Scan for the cell matching the given text and deliver its (X, Y) coordinate at center. 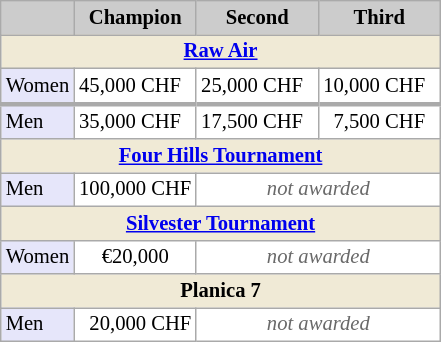
17,500 CHF (257, 120)
100,000 CHF (135, 189)
Planica 7 (221, 291)
Silvester Tournament (221, 223)
25,000 CHF (257, 86)
Four Hills Tournament (221, 155)
7,500 CHF (379, 120)
45,000 CHF (135, 86)
€20,000 (135, 257)
Third (379, 17)
Raw Air (221, 51)
20,000 CHF (135, 324)
Second (257, 17)
Champion (135, 17)
35,000 CHF (135, 120)
10,000 CHF (379, 86)
